For the text-containing cell, return its midpoint in (x, y) coordinate format. 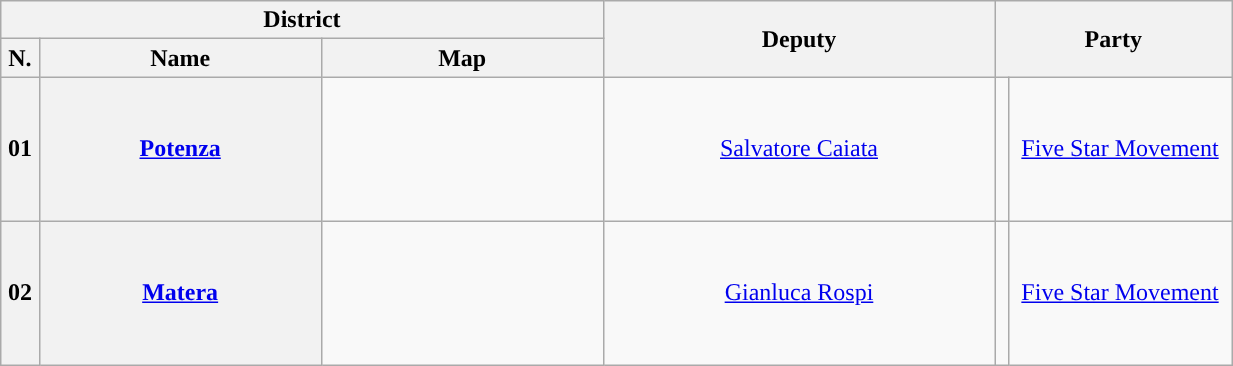
02 (20, 293)
Deputy (799, 39)
Salvatore Caiata (799, 149)
Matera (180, 293)
Party (1114, 39)
Gianluca Rospi (799, 293)
Map (462, 58)
District (302, 20)
N. (20, 58)
Name (180, 58)
01 (20, 149)
Potenza (180, 149)
